Return the (X, Y) coordinate for the center point of the cell that contains the specified text.  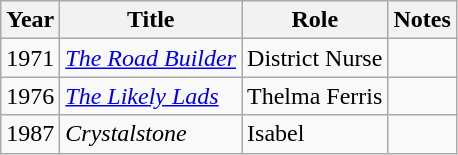
1987 (30, 134)
1971 (30, 58)
Crystalstone (151, 134)
The Likely Lads (151, 96)
Role (315, 20)
Thelma Ferris (315, 96)
Year (30, 20)
1976 (30, 96)
Notes (422, 20)
Title (151, 20)
District Nurse (315, 58)
The Road Builder (151, 58)
Isabel (315, 134)
